Identify which cell holds the provided text, then report its (x, y) central coordinate. 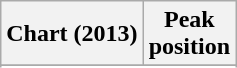
Chart (2013) (72, 34)
Peakposition (189, 34)
